Search for the cell housing the specified text and yield its [x, y] center coordinate. 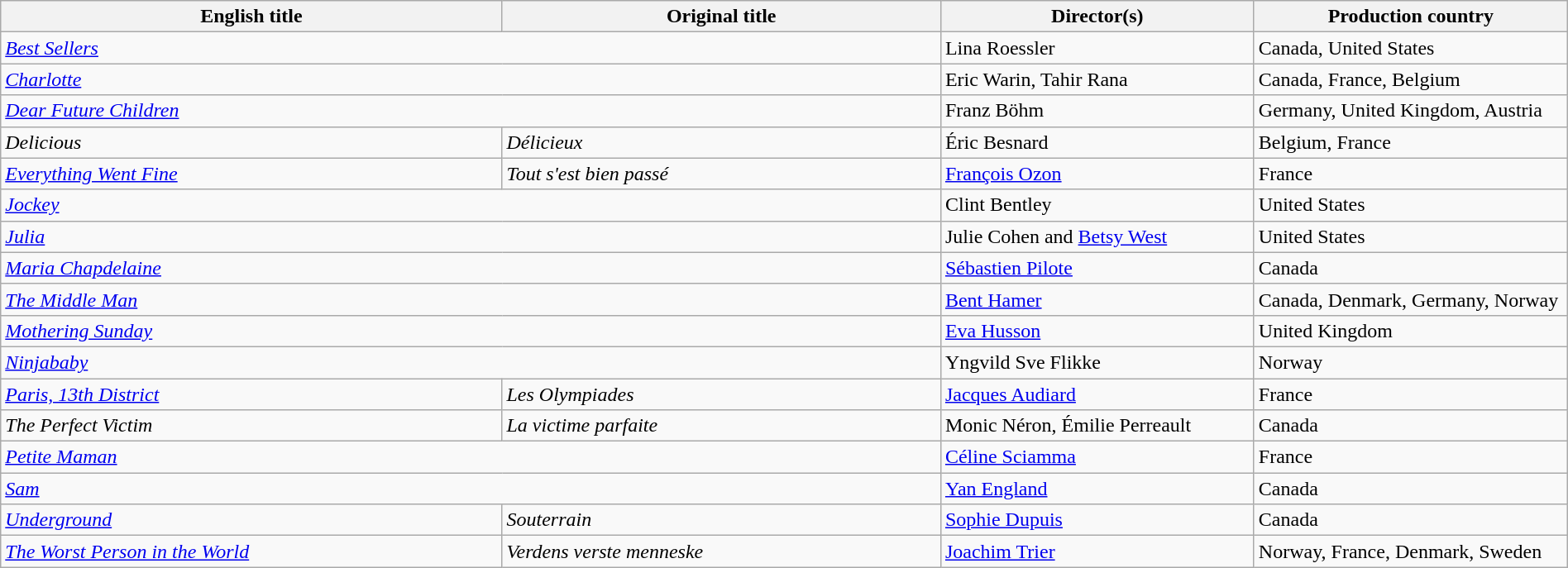
Best Sellers [471, 48]
Production country [1411, 17]
The Middle Man [471, 299]
Clint Bentley [1097, 205]
Germany, United Kingdom, Austria [1411, 111]
The Worst Person in the World [251, 551]
Souterrain [721, 520]
Director(s) [1097, 17]
Sophie Dupuis [1097, 520]
Verdens verste menneske [721, 551]
Eric Warin, Tahir Rana [1097, 79]
Canada, France, Belgium [1411, 79]
Sébastien Pilote [1097, 268]
Julie Cohen and Betsy West [1097, 236]
Belgium, France [1411, 142]
Franz Böhm [1097, 111]
Lina Roessler [1097, 48]
Jockey [471, 205]
Les Olympiades [721, 394]
Jacques Audiard [1097, 394]
English title [251, 17]
Sam [471, 489]
Monic Néron, Émilie Perreault [1097, 426]
Canada, United States [1411, 48]
Original title [721, 17]
Norway [1411, 362]
Norway, France, Denmark, Sweden [1411, 551]
Eva Husson [1097, 331]
Joachim Trier [1097, 551]
Julia [471, 236]
Charlotte [471, 79]
Canada, Denmark, Germany, Norway [1411, 299]
Yan England [1097, 489]
Ninjababy [471, 362]
Maria Chapdelaine [471, 268]
Céline Sciamma [1097, 457]
Délicieux [721, 142]
Tout s'est bien passé [721, 174]
La victime parfaite [721, 426]
United Kingdom [1411, 331]
Éric Besnard [1097, 142]
The Perfect Victim [251, 426]
Dear Future Children [471, 111]
Yngvild Sve Flikke [1097, 362]
François Ozon [1097, 174]
Everything Went Fine [251, 174]
Delicious [251, 142]
Mothering Sunday [471, 331]
Underground [251, 520]
Petite Maman [471, 457]
Paris, 13th District [251, 394]
Bent Hamer [1097, 299]
